Provide the [X, Y] coordinate of the cell's center where the given text is located.  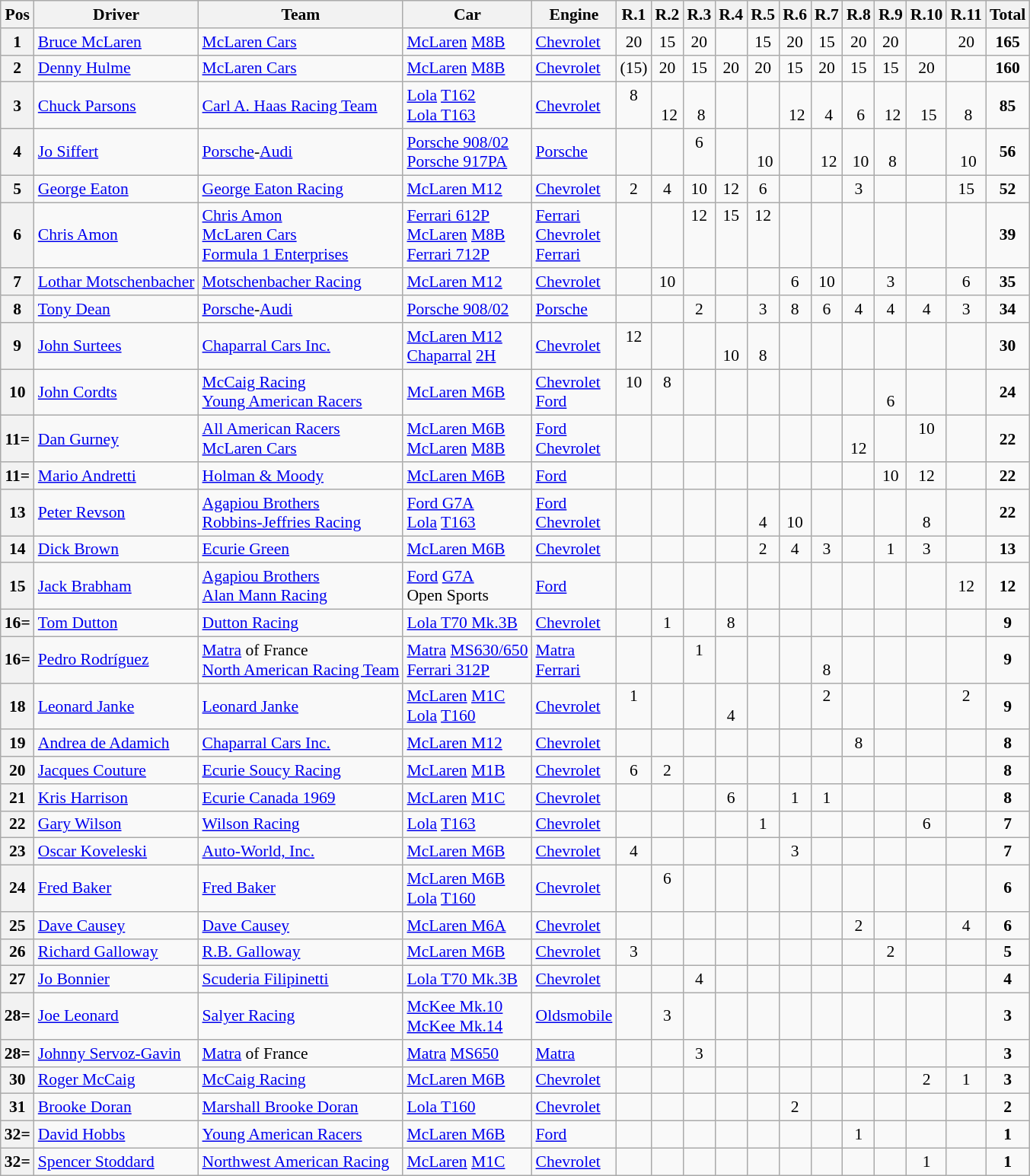
Jo Bonnier [116, 980]
Lothar Motschenbacher [116, 282]
FerrariChevroletFerrari [574, 236]
McLaren M1B [467, 770]
160 [1008, 69]
52 [1008, 189]
19 [18, 744]
Agapiou Brothers Robbins-Jeffries Racing [300, 513]
56 [1008, 152]
John Surtees [116, 346]
Joe Leonard [116, 1017]
Pedro Rodríguez [116, 659]
14 [18, 550]
Dan Gurney [116, 438]
R.4 [731, 14]
R.1 [633, 14]
Carl A. Haas Racing Team [300, 105]
Lola T162Lola T163 [467, 105]
(15) [633, 69]
Driver [116, 14]
R.5 [763, 14]
35 [1008, 282]
Matra of France North American Racing Team [300, 659]
Andrea de Adamich [116, 744]
McLaren M6BLola T160 [467, 889]
Ecurie Soucy Racing [300, 770]
23 [18, 852]
27 [18, 980]
R.7 [827, 14]
McKee Mk.10McKee Mk.14 [467, 1017]
39 [1008, 236]
Matra [574, 1053]
Young American Racers [300, 1135]
MatraFerrari [574, 659]
George Eaton Racing [300, 189]
David Hobbs [116, 1135]
John Cordts [116, 393]
Porsche 908/02Porsche 917PA [467, 152]
Team [300, 14]
McCaig Racing [300, 1080]
Brooke Doran [116, 1107]
Oscar Koveleski [116, 852]
George Eaton [116, 189]
Porsche 908/02 [467, 309]
Agapiou Brothers Alan Mann Racing [300, 586]
31 [18, 1107]
Lola T160 [467, 1107]
Richard Galloway [116, 952]
Spencer Stoddard [116, 1162]
Car [467, 14]
Peter Revson [116, 513]
R.2 [667, 14]
Pos [18, 14]
Auto-World, Inc. [300, 852]
R.8 [859, 14]
Tony Dean [116, 309]
All American Racers McLaren Cars [300, 438]
Dick Brown [116, 550]
Tom Dutton [116, 623]
Salyer Racing [300, 1017]
R.6 [795, 14]
Jo Siffert [116, 152]
Total [1008, 14]
McLaren M1CLola T160 [467, 706]
R.10 [927, 14]
Chris Amon [116, 236]
26 [18, 952]
Holman & Moody [300, 476]
Wilson Racing [300, 824]
McLaren M6BMcLaren M8B [467, 438]
Bruce McLaren [116, 42]
Chuck Parsons [116, 105]
Ford G7AOpen Sports [467, 586]
Lola T163 [467, 824]
Chris Amon McLaren Cars Formula 1 Enterprises [300, 236]
Matra of France [300, 1053]
McLaren M12Chaparral 2H [467, 346]
Ferrari 612PMcLaren M8BFerrari 712P [467, 236]
34 [1008, 309]
Matra MS630/650Ferrari 312P [467, 659]
25 [18, 926]
Marshall Brooke Doran [300, 1107]
Jack Brabham [116, 586]
Jacques Couture [116, 770]
165 [1008, 42]
Gary Wilson [116, 824]
85 [1008, 105]
Scuderia Filipinetti [300, 980]
McCaig Racing Young American Racers [300, 393]
Denny Hulme [116, 69]
Johnny Servoz-Gavin [116, 1053]
R.9 [891, 14]
Motschenbacher Racing [300, 282]
Northwest American Racing [300, 1162]
21 [18, 798]
Mario Andretti [116, 476]
Engine [574, 14]
Dutton Racing [300, 623]
McLaren M6A [467, 926]
Roger McCaig [116, 1080]
Ecurie Green [300, 550]
ChevroletFord [574, 393]
R.3 [699, 14]
Matra MS650 [467, 1053]
Ford G7ALola T163 [467, 513]
18 [18, 706]
R.11 [966, 14]
Ecurie Canada 1969 [300, 798]
Kris Harrison [116, 798]
Oldsmobile [574, 1017]
R.B. Galloway [300, 952]
